Pinpoint the cell where the given text exists, returning its (x, y) midpoint coordinate. 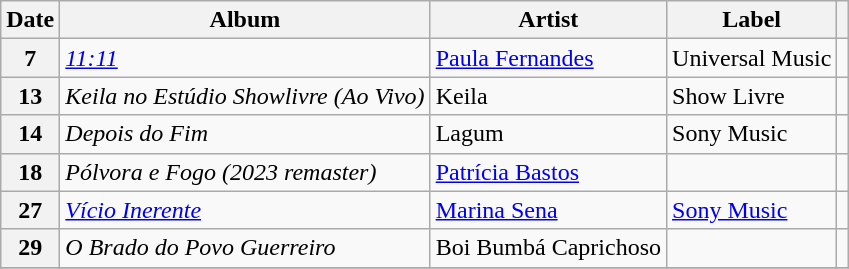
7 (30, 58)
Lagum (548, 134)
Album (245, 20)
Depois do Fim (245, 134)
27 (30, 210)
Boi Bumbá Caprichoso (548, 248)
Artist (548, 20)
Keila no Estúdio Showlivre (Ao Vivo) (245, 96)
Universal Music (752, 58)
Pólvora e Fogo (2023 remaster) (245, 172)
29 (30, 248)
Paula Fernandes (548, 58)
Show Livre (752, 96)
Vício Inerente (245, 210)
Patrícia Bastos (548, 172)
14 (30, 134)
O Brado do Povo Guerreiro (245, 248)
Marina Sena (548, 210)
11:11 (245, 58)
18 (30, 172)
Label (752, 20)
13 (30, 96)
Keila (548, 96)
Date (30, 20)
